Output the [x, y] coordinate of the center of the cell containing the given text.  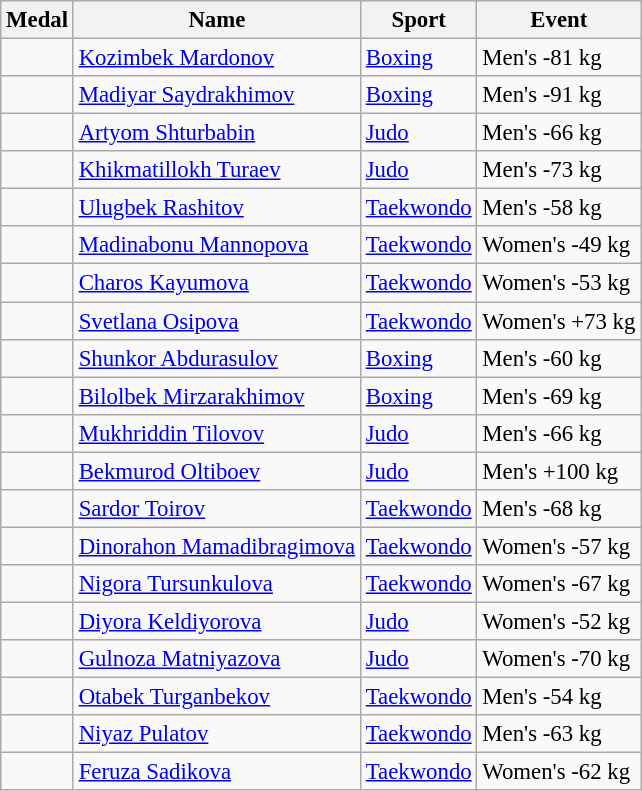
Name [216, 20]
Men's +100 kg [559, 471]
Men's -73 kg [559, 170]
Dinorahon Mamadibragimova [216, 546]
Kozimbek Mardonov [216, 58]
Shunkor Abdurasulov [216, 358]
Artyom Shturbabin [216, 133]
Svetlana Osipova [216, 321]
Women's -67 kg [559, 584]
Khikmatillokh Turaev [216, 170]
Men's -58 kg [559, 208]
Diyora Keldiyorova [216, 621]
Nigora Tursunkulova [216, 584]
Mukhriddin Tilovov [216, 433]
Men's -54 kg [559, 697]
Women's -57 kg [559, 546]
Medal [38, 20]
Niyaz Pulatov [216, 734]
Women's -49 kg [559, 245]
Women's -70 kg [559, 659]
Otabek Turganbekov [216, 697]
Bilolbek Mirzarakhimov [216, 396]
Ulugbek Rashitov [216, 208]
Madinabonu Mannopova [216, 245]
Feruza Sadikova [216, 772]
Madiyar Saydrakhimov [216, 95]
Women's -52 kg [559, 621]
Men's -63 kg [559, 734]
Men's -81 kg [559, 58]
Gulnoza Matniyazova [216, 659]
Charos Kayumova [216, 283]
Sardor Toirov [216, 509]
Bekmurod Oltiboev [216, 471]
Women's -62 kg [559, 772]
Men's -60 kg [559, 358]
Event [559, 20]
Men's -68 kg [559, 509]
Sport [418, 20]
Women's -53 kg [559, 283]
Men's -69 kg [559, 396]
Men's -91 kg [559, 95]
Women's +73 kg [559, 321]
